Return the [X, Y] coordinate for the center point of the cell that contains the specified text.  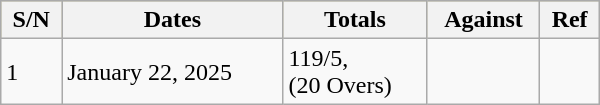
1 [32, 72]
Totals [355, 20]
Dates [172, 20]
119/5,(20 Overs) [355, 72]
Ref [570, 20]
January 22, 2025 [172, 72]
S/N [32, 20]
Against [484, 20]
